For the text-containing cell, return its midpoint in [X, Y] coordinate format. 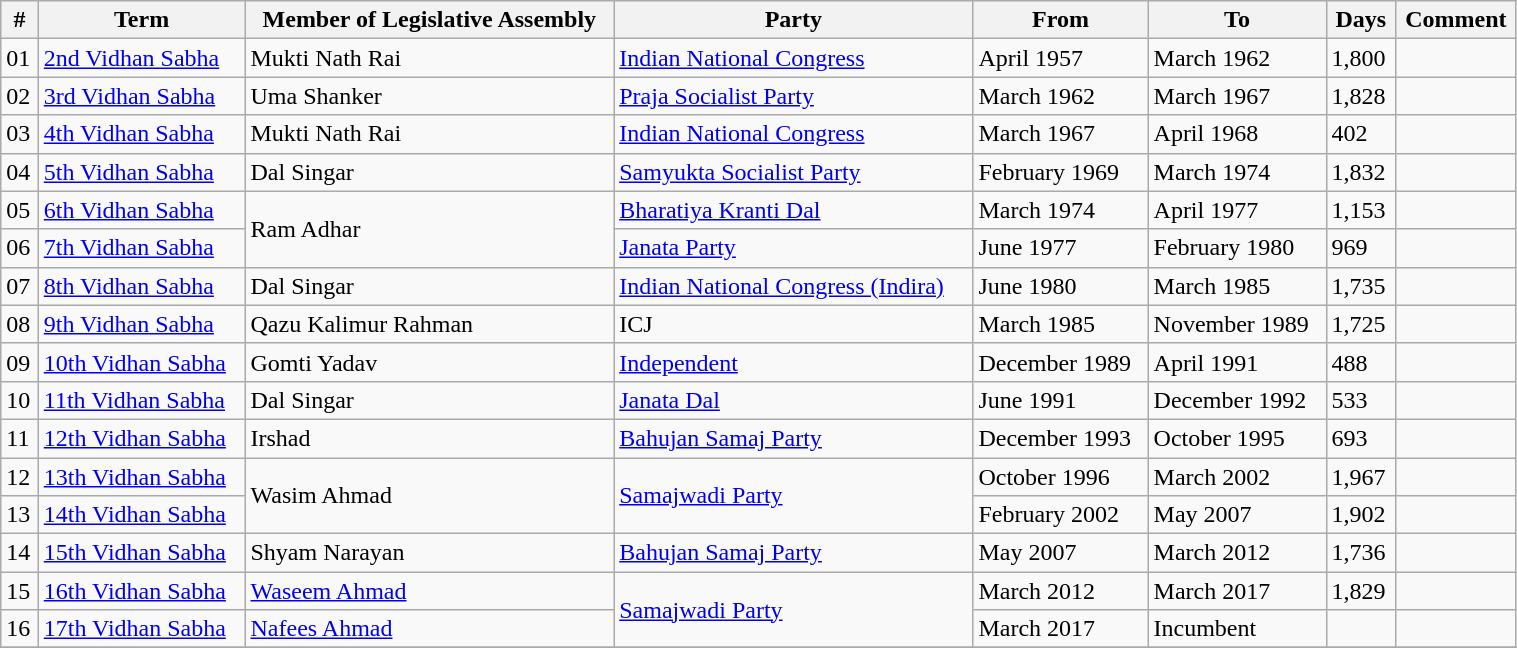
February 1980 [1237, 248]
Samyukta Socialist Party [794, 172]
Shyam Narayan [430, 553]
Uma Shanker [430, 96]
Irshad [430, 438]
402 [1361, 134]
08 [20, 324]
Janata Party [794, 248]
Qazu Kalimur Rahman [430, 324]
1,736 [1361, 553]
02 [20, 96]
1,153 [1361, 210]
April 1957 [1060, 58]
Term [142, 20]
533 [1361, 400]
April 1968 [1237, 134]
Party [794, 20]
To [1237, 20]
Member of Legislative Assembly [430, 20]
February 2002 [1060, 515]
14th Vidhan Sabha [142, 515]
Independent [794, 362]
2nd Vidhan Sabha [142, 58]
693 [1361, 438]
June 1977 [1060, 248]
04 [20, 172]
05 [20, 210]
Incumbent [1237, 629]
13 [20, 515]
February 1969 [1060, 172]
1,829 [1361, 591]
Wasim Ahmad [430, 496]
10 [20, 400]
4th Vidhan Sabha [142, 134]
6th Vidhan Sabha [142, 210]
15th Vidhan Sabha [142, 553]
969 [1361, 248]
Bharatiya Kranti Dal [794, 210]
14 [20, 553]
# [20, 20]
01 [20, 58]
07 [20, 286]
1,800 [1361, 58]
April 1991 [1237, 362]
03 [20, 134]
1,735 [1361, 286]
ICJ [794, 324]
Ram Adhar [430, 229]
11th Vidhan Sabha [142, 400]
June 1980 [1060, 286]
16th Vidhan Sabha [142, 591]
1,725 [1361, 324]
12 [20, 477]
17th Vidhan Sabha [142, 629]
Days [1361, 20]
Waseem Ahmad [430, 591]
June 1991 [1060, 400]
December 1989 [1060, 362]
Praja Socialist Party [794, 96]
Nafees Ahmad [430, 629]
7th Vidhan Sabha [142, 248]
1,967 [1361, 477]
09 [20, 362]
Indian National Congress (Indira) [794, 286]
5th Vidhan Sabha [142, 172]
12th Vidhan Sabha [142, 438]
From [1060, 20]
Janata Dal [794, 400]
November 1989 [1237, 324]
1,828 [1361, 96]
13th Vidhan Sabha [142, 477]
October 1995 [1237, 438]
8th Vidhan Sabha [142, 286]
11 [20, 438]
16 [20, 629]
Gomti Yadav [430, 362]
April 1977 [1237, 210]
October 1996 [1060, 477]
1,902 [1361, 515]
December 1993 [1060, 438]
488 [1361, 362]
1,832 [1361, 172]
3rd Vidhan Sabha [142, 96]
10th Vidhan Sabha [142, 362]
9th Vidhan Sabha [142, 324]
06 [20, 248]
December 1992 [1237, 400]
15 [20, 591]
Comment [1456, 20]
March 2002 [1237, 477]
